Return the [X, Y] coordinate for the center point of the cell that contains the specified text.  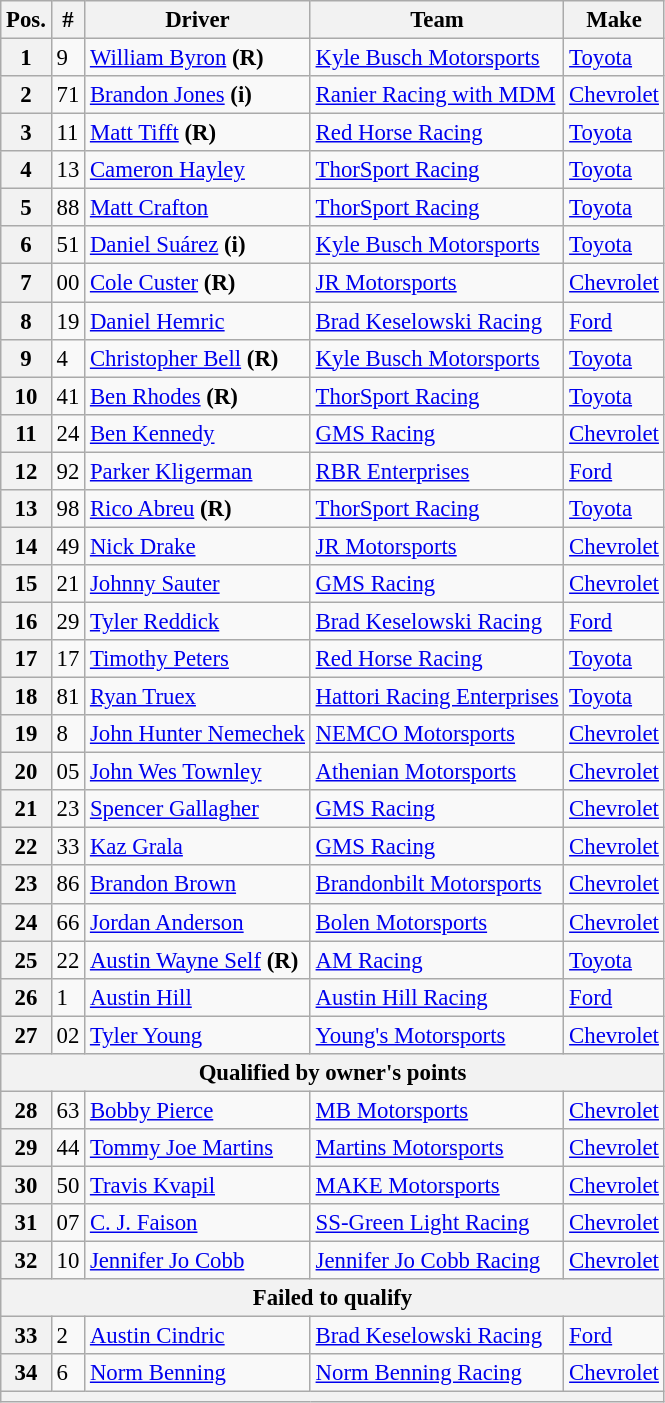
Christopher Bell (R) [198, 358]
Team [437, 20]
31 [26, 1223]
Parker Kligerman [198, 471]
Matt Tifft (R) [198, 133]
Spencer Gallagher [198, 809]
Ryan Truex [198, 697]
C. J. Faison [198, 1223]
00 [68, 283]
51 [68, 245]
John Wes Townley [198, 772]
63 [68, 1110]
Cameron Hayley [198, 170]
Bobby Pierce [198, 1110]
Make [614, 20]
71 [68, 95]
Hattori Racing Enterprises [437, 697]
05 [68, 772]
12 [26, 471]
Qualified by owner's points [332, 1073]
MAKE Motorsports [437, 1185]
Matt Crafton [198, 208]
Ben Rhodes (R) [198, 396]
Rico Abreu (R) [198, 509]
# [68, 20]
07 [68, 1223]
John Hunter Nemechek [198, 734]
Austin Hill [198, 997]
Pos. [26, 20]
27 [26, 1035]
98 [68, 509]
Austin Cindric [198, 1336]
18 [26, 697]
50 [68, 1185]
Austin Hill Racing [437, 997]
26 [26, 997]
Martins Motorsports [437, 1148]
66 [68, 922]
20 [26, 772]
Cole Custer (R) [198, 283]
Brandonbilt Motorsports [437, 885]
Tyler Reddick [198, 621]
MB Motorsports [437, 1110]
Nick Drake [198, 546]
Ben Kennedy [198, 433]
3 [26, 133]
SS-Green Light Racing [437, 1223]
Jennifer Jo Cobb [198, 1261]
81 [68, 697]
Daniel Hemric [198, 321]
Athenian Motorsports [437, 772]
Daniel Suárez (i) [198, 245]
Bolen Motorsports [437, 922]
Brandon Jones (i) [198, 95]
Brandon Brown [198, 885]
Norm Benning [198, 1373]
41 [68, 396]
30 [26, 1185]
Kaz Grala [198, 847]
Jordan Anderson [198, 922]
25 [26, 960]
28 [26, 1110]
44 [68, 1148]
Failed to qualify [332, 1298]
32 [26, 1261]
Driver [198, 20]
Johnny Sauter [198, 584]
49 [68, 546]
Norm Benning Racing [437, 1373]
Jennifer Jo Cobb Racing [437, 1261]
02 [68, 1035]
14 [26, 546]
Young's Motorsports [437, 1035]
Timothy Peters [198, 659]
34 [26, 1373]
AM Racing [437, 960]
Tommy Joe Martins [198, 1148]
5 [26, 208]
Ranier Racing with MDM [437, 95]
16 [26, 621]
NEMCO Motorsports [437, 734]
RBR Enterprises [437, 471]
Travis Kvapil [198, 1185]
Austin Wayne Self (R) [198, 960]
88 [68, 208]
Tyler Young [198, 1035]
86 [68, 885]
92 [68, 471]
William Byron (R) [198, 58]
7 [26, 283]
15 [26, 584]
